Determine the [X, Y] coordinate at the center of the cell enclosing the given text.  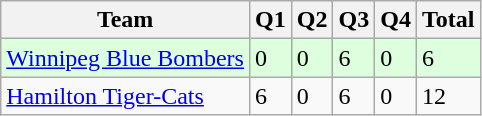
Hamilton Tiger-Cats [126, 96]
Team [126, 20]
Q1 [270, 20]
Q3 [354, 20]
Total [448, 20]
Winnipeg Blue Bombers [126, 58]
Q4 [396, 20]
12 [448, 96]
Q2 [312, 20]
